Provide the [X, Y] coordinate of the cell's center where the given text is located.  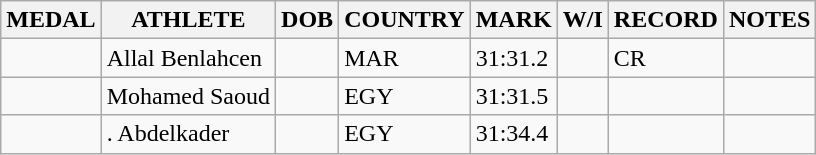
Mohamed Saoud [188, 96]
. Abdelkader [188, 134]
MARK [514, 20]
31:34.4 [514, 134]
DOB [308, 20]
31:31.2 [514, 58]
MEDAL [51, 20]
31:31.5 [514, 96]
RECORD [666, 20]
CR [666, 58]
NOTES [769, 20]
Allal Benlahcen [188, 58]
ATHLETE [188, 20]
W/I [582, 20]
COUNTRY [405, 20]
MAR [405, 58]
